Pinpoint the cell where the given text exists, returning its (x, y) midpoint coordinate. 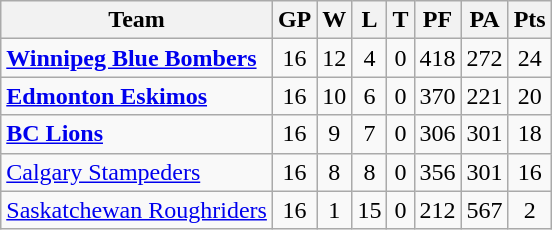
PA (484, 20)
BC Lions (137, 134)
272 (484, 58)
306 (438, 134)
Calgary Stampeders (137, 172)
Saskatchewan Roughriders (137, 210)
18 (530, 134)
2 (530, 210)
Pts (530, 20)
212 (438, 210)
567 (484, 210)
12 (334, 58)
15 (370, 210)
7 (370, 134)
418 (438, 58)
PF (438, 20)
20 (530, 96)
Winnipeg Blue Bombers (137, 58)
Edmonton Eskimos (137, 96)
W (334, 20)
L (370, 20)
1 (334, 210)
4 (370, 58)
24 (530, 58)
GP (294, 20)
370 (438, 96)
221 (484, 96)
356 (438, 172)
T (400, 20)
6 (370, 96)
9 (334, 134)
10 (334, 96)
Team (137, 20)
